Find where the given text appears and provide that cell's center as [X, Y] coordinate. 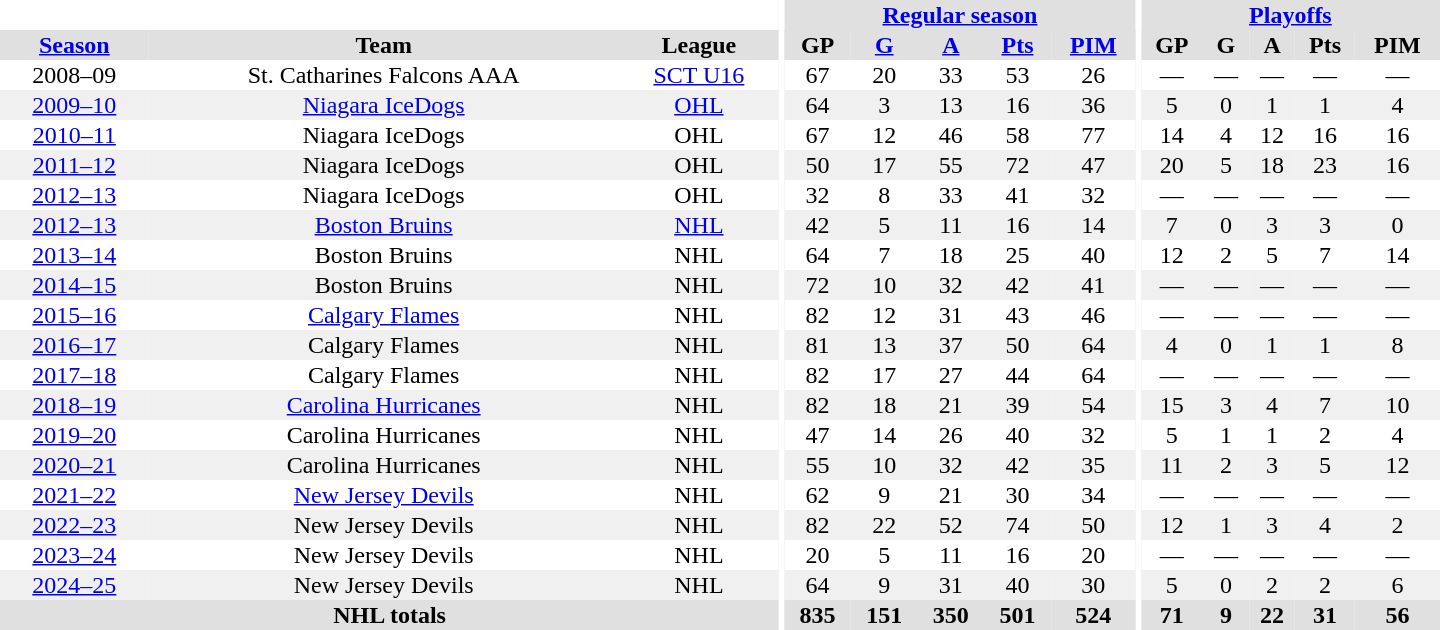
2010–11 [74, 135]
NHL totals [390, 615]
151 [884, 615]
27 [952, 375]
56 [1398, 615]
35 [1094, 465]
501 [1018, 615]
81 [818, 345]
37 [952, 345]
524 [1094, 615]
53 [1018, 75]
62 [818, 495]
2017–18 [74, 375]
Regular season [960, 15]
St. Catharines Falcons AAA [384, 75]
15 [1172, 405]
835 [818, 615]
2023–24 [74, 555]
77 [1094, 135]
2009–10 [74, 105]
36 [1094, 105]
Season [74, 45]
44 [1018, 375]
2008–09 [74, 75]
Playoffs [1290, 15]
74 [1018, 525]
League [699, 45]
2015–16 [74, 315]
34 [1094, 495]
350 [952, 615]
23 [1325, 165]
39 [1018, 405]
2013–14 [74, 255]
2014–15 [74, 285]
2011–12 [74, 165]
6 [1398, 585]
2019–20 [74, 435]
2021–22 [74, 495]
58 [1018, 135]
2024–25 [74, 585]
SCT U16 [699, 75]
43 [1018, 315]
2020–21 [74, 465]
2018–19 [74, 405]
2016–17 [74, 345]
52 [952, 525]
71 [1172, 615]
2022–23 [74, 525]
Team [384, 45]
25 [1018, 255]
54 [1094, 405]
